Return (X, Y) of the center of cell containing provided text 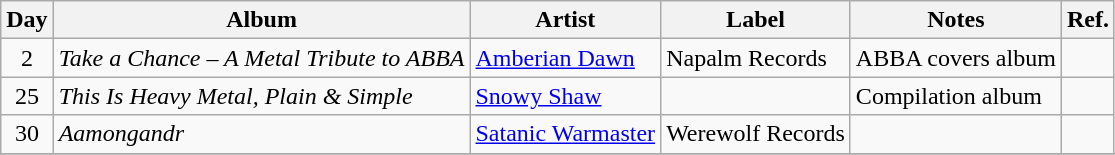
Take a Chance – A Metal Tribute to ABBA (262, 58)
Day (27, 20)
Notes (956, 20)
This Is Heavy Metal, Plain & Simple (262, 96)
2 (27, 58)
Napalm Records (756, 58)
Album (262, 20)
ABBA covers album (956, 58)
Werewolf Records (756, 134)
Aamongandr (262, 134)
Ref. (1088, 20)
Satanic Warmaster (566, 134)
Compilation album (956, 96)
Label (756, 20)
30 (27, 134)
Snowy Shaw (566, 96)
25 (27, 96)
Artist (566, 20)
Amberian Dawn (566, 58)
